Scan for the cell matching the given text and deliver its [x, y] coordinate at center. 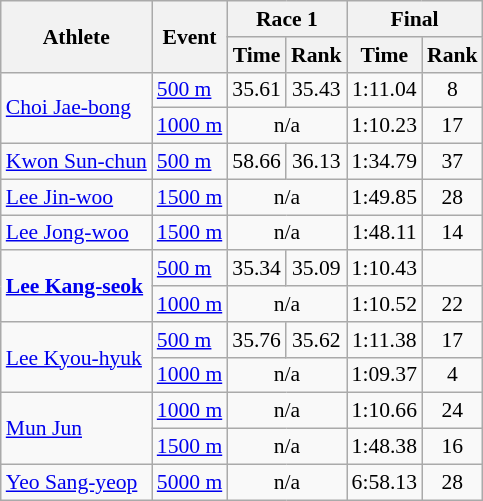
5000 m [190, 482]
58.66 [256, 162]
35.09 [316, 269]
Lee Kyou-hyuk [76, 358]
1:48.11 [384, 233]
1:48.38 [384, 447]
1:09.37 [384, 375]
Lee Jin-woo [76, 197]
1:10.23 [384, 126]
1:10.66 [384, 411]
Event [190, 36]
35.62 [316, 340]
Race 1 [286, 19]
Lee Jong-woo [76, 233]
14 [452, 233]
1:49.85 [384, 197]
16 [452, 447]
1:10.52 [384, 304]
37 [452, 162]
1:11.04 [384, 90]
35.61 [256, 90]
24 [452, 411]
8 [452, 90]
22 [452, 304]
35.34 [256, 269]
1:11.38 [384, 340]
35.76 [256, 340]
4 [452, 375]
6:58.13 [384, 482]
Mun Jun [76, 428]
36.13 [316, 162]
1:10.43 [384, 269]
35.43 [316, 90]
Yeo Sang-yeop [76, 482]
Lee Kang-seok [76, 286]
Kwon Sun-chun [76, 162]
1:34.79 [384, 162]
Athlete [76, 36]
Final [415, 19]
Choi Jae-bong [76, 108]
